Pinpoint the cell where the given text exists, returning its [x, y] midpoint coordinate. 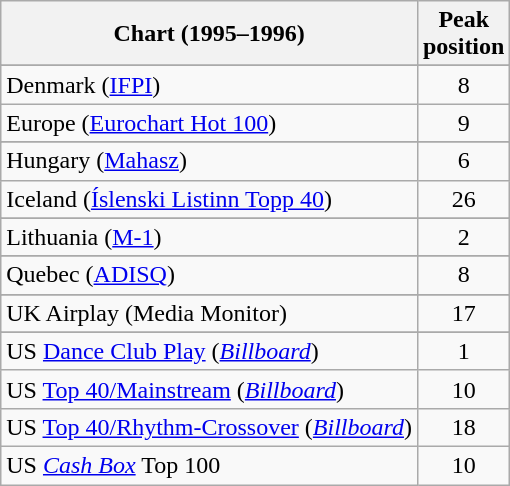
17 [463, 313]
Iceland (Íslenski Listinn Topp 40) [210, 199]
9 [463, 123]
1 [463, 351]
US Cash Box Top 100 [210, 465]
US Top 40/Mainstream (Billboard) [210, 389]
Europe (Eurochart Hot 100) [210, 123]
2 [463, 237]
US Top 40/Rhythm-Crossover (Billboard) [210, 427]
Hungary (Mahasz) [210, 161]
18 [463, 427]
US Dance Club Play (Billboard) [210, 351]
Quebec (ADISQ) [210, 275]
26 [463, 199]
Chart (1995–1996) [210, 34]
Peakposition [463, 34]
6 [463, 161]
Lithuania (M-1) [210, 237]
Denmark (IFPI) [210, 85]
UK Airplay (Media Monitor) [210, 313]
